Pinpoint the cell where the given text exists, returning its [X, Y] midpoint coordinate. 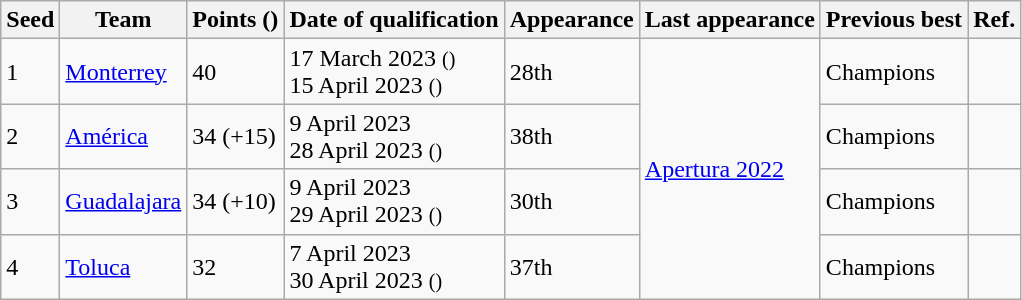
1 [30, 72]
3 [30, 202]
Points () [236, 20]
9 April 202329 April 2023 () [394, 202]
28th [572, 72]
40 [236, 72]
Date of qualification [394, 20]
30th [572, 202]
9 April 202328 April 2023 () [394, 136]
Team [124, 20]
Appearance [572, 20]
7 April 202330 April 2023 () [394, 266]
Seed [30, 20]
Toluca [124, 266]
Guadalajara [124, 202]
17 March 2023 ()15 April 2023 () [394, 72]
2 [30, 136]
Last appearance [730, 20]
Previous best [894, 20]
38th [572, 136]
América [124, 136]
Ref. [994, 20]
4 [30, 266]
34 (+10) [236, 202]
34 (+15) [236, 136]
32 [236, 266]
Monterrey [124, 72]
Apertura 2022 [730, 169]
37th [572, 266]
